Identify which cell holds the provided text, then report its [x, y] central coordinate. 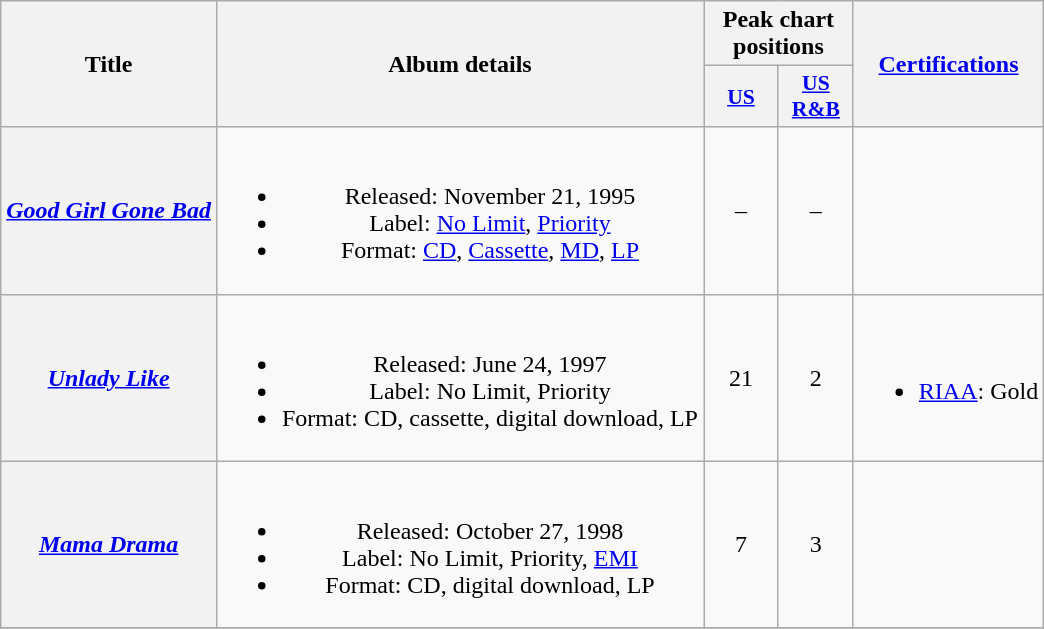
Peak chart positions [779, 34]
Certifications [948, 64]
Released: November 21, 1995Label: No Limit, PriorityFormat: CD, Cassette, MD, LP [460, 210]
2 [816, 378]
21 [742, 378]
Unlady Like [109, 378]
Album details [460, 64]
Released: June 24, 1997Label: No Limit, PriorityFormat: CD, cassette, digital download, LP [460, 378]
Released: October 27, 1998Label: No Limit, Priority, EMIFormat: CD, digital download, LP [460, 544]
US [742, 96]
Good Girl Gone Bad [109, 210]
7 [742, 544]
3 [816, 544]
US R&B [816, 96]
RIAA: Gold [948, 378]
Mama Drama [109, 544]
Title [109, 64]
